Pinpoint the cell where the given text exists, returning its (x, y) midpoint coordinate. 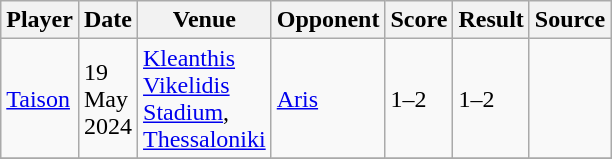
Result (491, 20)
19 May 2024 (108, 98)
Kleanthis Vikelidis Stadium, Thessaloniki (205, 98)
Aris (328, 98)
Date (108, 20)
Score (419, 20)
Source (570, 20)
Venue (205, 20)
Taison (40, 98)
Player (40, 20)
Opponent (328, 20)
